Scan for the cell matching the given text and deliver its [X, Y] coordinate at center. 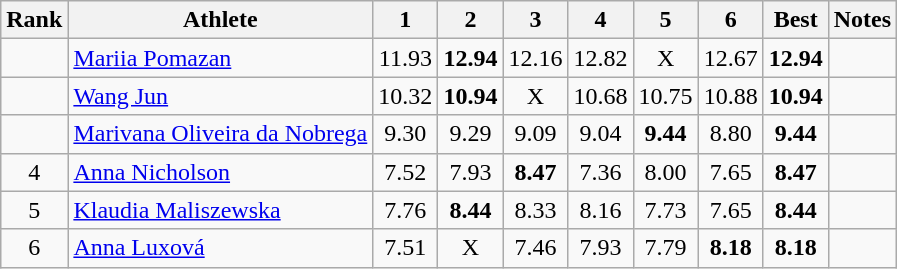
7.36 [600, 172]
Notes [862, 20]
2 [470, 20]
1 [406, 20]
Athlete [220, 20]
3 [536, 20]
Klaudia Maliszewska [220, 210]
12.67 [730, 58]
8.80 [730, 134]
Wang Jun [220, 96]
10.32 [406, 96]
9.04 [600, 134]
10.75 [666, 96]
Best [796, 20]
10.88 [730, 96]
9.30 [406, 134]
12.16 [536, 58]
8.00 [666, 172]
7.46 [536, 248]
9.09 [536, 134]
7.51 [406, 248]
12.82 [600, 58]
Anna Luxová [220, 248]
11.93 [406, 58]
7.76 [406, 210]
Marivana Oliveira da Nobrega [220, 134]
9.29 [470, 134]
7.73 [666, 210]
7.52 [406, 172]
7.79 [666, 248]
Mariia Pomazan [220, 58]
Anna Nicholson [220, 172]
8.33 [536, 210]
10.68 [600, 96]
8.16 [600, 210]
Rank [34, 20]
